Search for the cell housing the specified text and yield its [x, y] center coordinate. 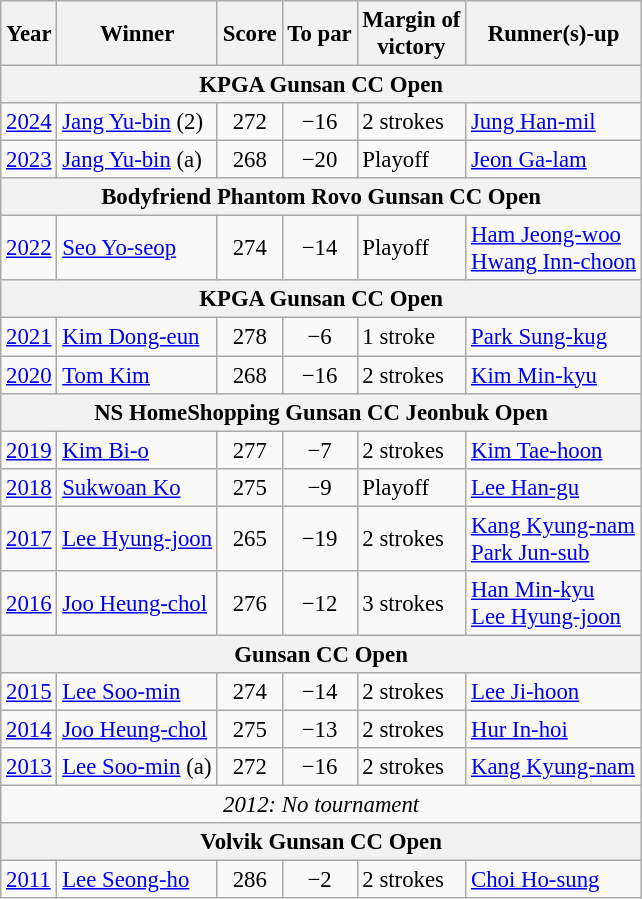
2021 [29, 337]
2020 [29, 375]
Ham Jeong-woo Hwang Inn-choon [554, 248]
Lee Han-gu [554, 487]
Score [250, 34]
2022 [29, 248]
−6 [320, 337]
Kim Min-kyu [554, 375]
To par [320, 34]
Seo Yo-seop [138, 248]
265 [250, 538]
286 [250, 880]
2011 [29, 880]
Gunsan CC Open [322, 654]
2019 [29, 450]
−13 [320, 729]
3 strokes [412, 604]
2015 [29, 692]
2016 [29, 604]
278 [250, 337]
−9 [320, 487]
2013 [29, 767]
Kang Kyung-nam [554, 767]
Winner [138, 34]
Jang Yu-bin (2) [138, 122]
Park Sung-kug [554, 337]
−7 [320, 450]
−12 [320, 604]
Volvik Gunsan CC Open [322, 842]
Margin ofvictory [412, 34]
276 [250, 604]
1 stroke [412, 337]
Runner(s)-up [554, 34]
Jeon Ga-lam [554, 160]
Lee Seong-ho [138, 880]
277 [250, 450]
Sukwoan Ko [138, 487]
NS HomeShopping Gunsan CC Jeonbuk Open [322, 412]
Kim Tae-hoon [554, 450]
2012: No tournament [322, 805]
Tom Kim [138, 375]
Lee Hyung-joon [138, 538]
Hur In-hoi [554, 729]
Han Min-kyu Lee Hyung-joon [554, 604]
2023 [29, 160]
Kang Kyung-nam Park Jun-sub [554, 538]
Kim Bi-o [138, 450]
Year [29, 34]
Kim Dong-eun [138, 337]
2014 [29, 729]
Choi Ho-sung [554, 880]
2018 [29, 487]
2017 [29, 538]
−20 [320, 160]
Jang Yu-bin (a) [138, 160]
−2 [320, 880]
2024 [29, 122]
Lee Soo-min (a) [138, 767]
−19 [320, 538]
Lee Soo-min [138, 692]
Bodyfriend Phantom Rovo Gunsan CC Open [322, 197]
Lee Ji-hoon [554, 692]
Jung Han-mil [554, 122]
